Search for the cell housing the specified text and yield its (X, Y) center coordinate. 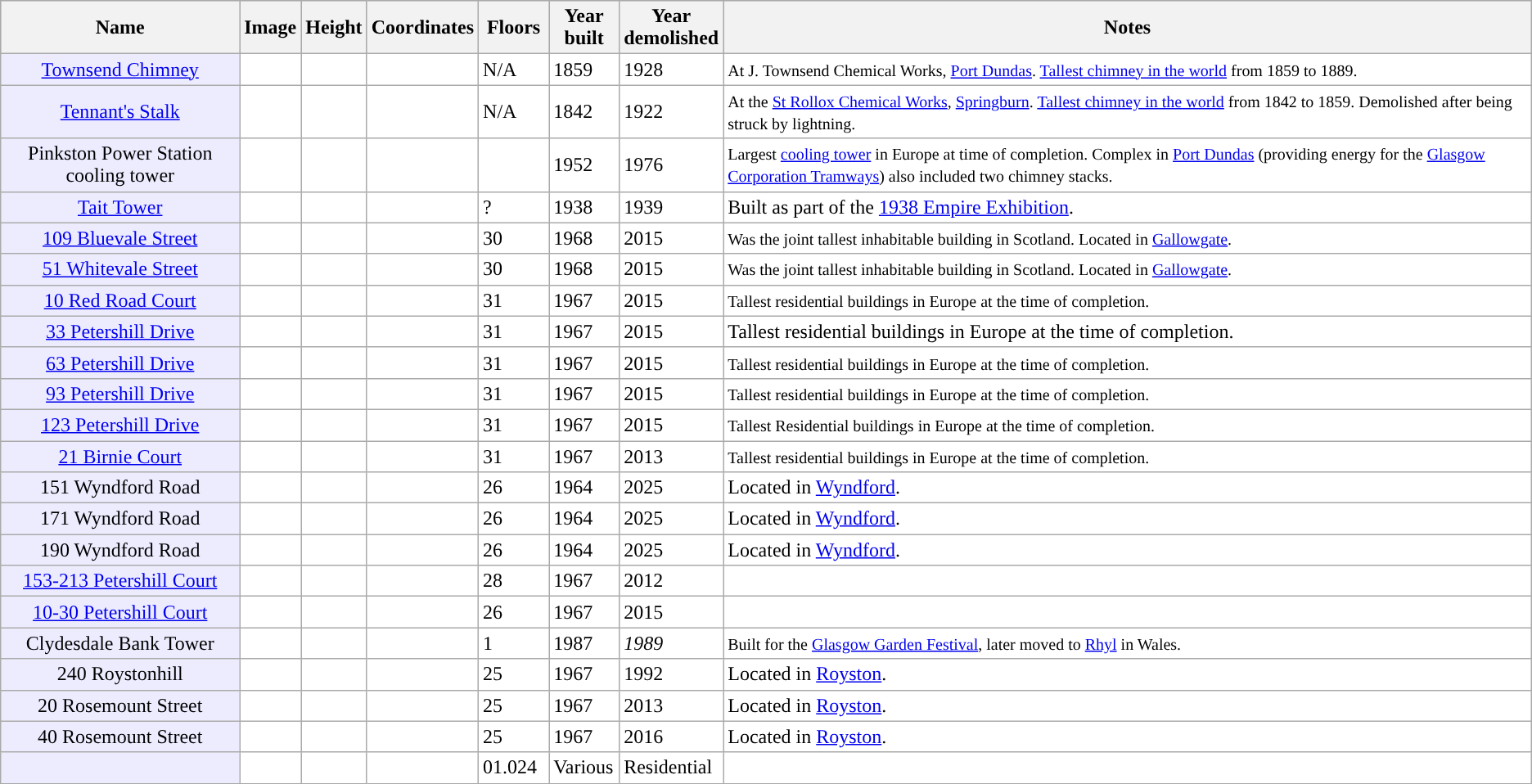
51 Whitevale Street (120, 269)
20 Rosemount Street (120, 705)
Coordinates (422, 28)
2012 (671, 581)
153-213 Petershill Court (120, 581)
28 (514, 581)
At the St Rollox Chemical Works, Springburn. Tallest chimney in the world from 1842 to 1859. Demolished after being struck by lightning. (1128, 111)
1989 (671, 643)
At J. Townsend Chemical Works, Port Dundas. Tallest chimney in the world from 1859 to 1889. (1128, 70)
63 Petershill Drive (120, 363)
Tallest Residential buildings in Europe at the time of completion. (1128, 425)
Image (270, 28)
171 Wyndford Road (120, 519)
21 Birnie Court (120, 456)
190 Wyndford Road (120, 550)
1939 (671, 207)
33 Petershill Drive (120, 331)
1987 (584, 643)
1 (514, 643)
Clydesdale Bank Tower (120, 643)
1928 (671, 70)
Notes (1128, 28)
109 Bluevale Street (120, 238)
1976 (671, 165)
10 Red Road Court (120, 300)
1922 (671, 111)
Various (584, 768)
1842 (584, 111)
1859 (584, 70)
Floors (514, 28)
151 Wyndford Road (120, 488)
01.024 (514, 768)
10-30 Petershill Court (120, 612)
Tennant's Stalk (120, 111)
Townsend Chimney (120, 70)
240 Roystonhill (120, 674)
2016 (671, 737)
? (514, 207)
40 Rosemount Street (120, 737)
1938 (584, 207)
Built for the Glasgow Garden Festival, later moved to Rhyl in Wales. (1128, 643)
Pinkston Power Station cooling tower (120, 165)
Year built (584, 28)
1992 (671, 674)
93 Petershill Drive (120, 394)
Tait Tower (120, 207)
Height (334, 28)
123 Petershill Drive (120, 425)
1952 (584, 165)
Year demolished (671, 28)
Name (120, 28)
Residential (671, 768)
Built as part of the 1938 Empire Exhibition. (1128, 207)
